Return [x, y] of the center of cell containing provided text 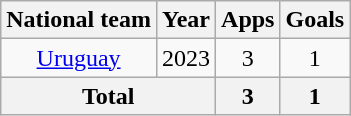
Apps [248, 20]
Uruguay [79, 58]
Total [108, 96]
2023 [186, 58]
Year [186, 20]
Goals [315, 20]
National team [79, 20]
